Pinpoint the cell where the given text exists, returning its (X, Y) midpoint coordinate. 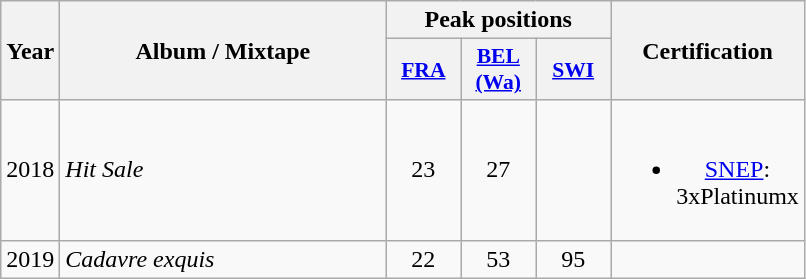
Year (30, 50)
BEL (Wa) (498, 70)
23 (424, 170)
2019 (30, 259)
Album / Mixtape (223, 50)
22 (424, 259)
SWI (574, 70)
Hit Sale (223, 170)
Peak positions (498, 20)
27 (498, 170)
53 (498, 259)
FRA (424, 70)
Certification (708, 50)
2018 (30, 170)
95 (574, 259)
Cadavre exquis (223, 259)
SNEP: 3xPlatinumx (708, 170)
